For the text-containing cell, return its midpoint in [X, Y] coordinate format. 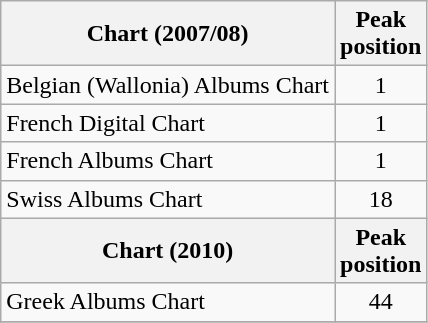
18 [380, 199]
French Digital Chart [168, 123]
French Albums Chart [168, 161]
Swiss Albums Chart [168, 199]
Belgian (Wallonia) Albums Chart [168, 85]
44 [380, 302]
Chart (2007/08) [168, 34]
Chart (2010) [168, 250]
Greek Albums Chart [168, 302]
